Determine the [X, Y] coordinate at the center of the cell enclosing the given text.  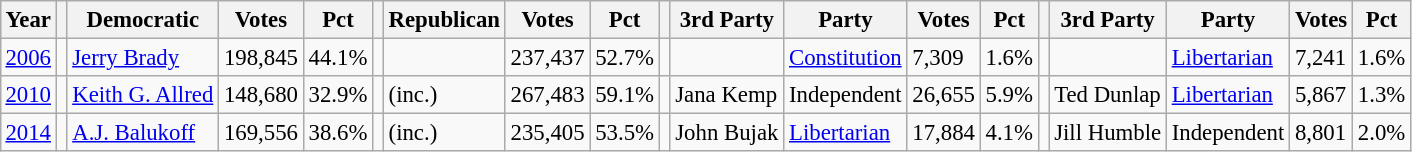
32.9% [338, 95]
Jerry Brady [143, 57]
267,483 [548, 95]
Year [28, 20]
2.0% [1382, 133]
A.J. Balukoff [143, 133]
John Bujak [727, 133]
4.1% [1009, 133]
1.3% [1382, 95]
198,845 [262, 57]
44.1% [338, 57]
2006 [28, 57]
17,884 [944, 133]
53.5% [624, 133]
237,437 [548, 57]
235,405 [548, 133]
148,680 [262, 95]
Jill Humble [1108, 133]
7,241 [1322, 57]
38.6% [338, 133]
7,309 [944, 57]
Constitution [846, 57]
Republican [444, 20]
Jana Kemp [727, 95]
5.9% [1009, 95]
2010 [28, 95]
Democratic [143, 20]
Keith G. Allred [143, 95]
Ted Dunlap [1108, 95]
8,801 [1322, 133]
59.1% [624, 95]
52.7% [624, 57]
2014 [28, 133]
5,867 [1322, 95]
169,556 [262, 133]
26,655 [944, 95]
